Detect which cell encompasses the target text, then output its (x, y) center coordinate. 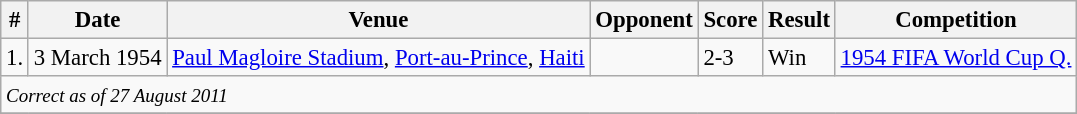
Score (730, 20)
Competition (956, 20)
1. (15, 58)
1954 FIFA World Cup Q. (956, 58)
Paul Magloire Stadium, Port-au-Prince, Haiti (378, 58)
# (15, 20)
2-3 (730, 58)
Correct as of 27 August 2011 (539, 95)
Win (800, 58)
Opponent (644, 20)
Venue (378, 20)
Date (97, 20)
3 March 1954 (97, 58)
Result (800, 20)
